Capture the cell that displays the provided text and extract its [X, Y] central coordinate. 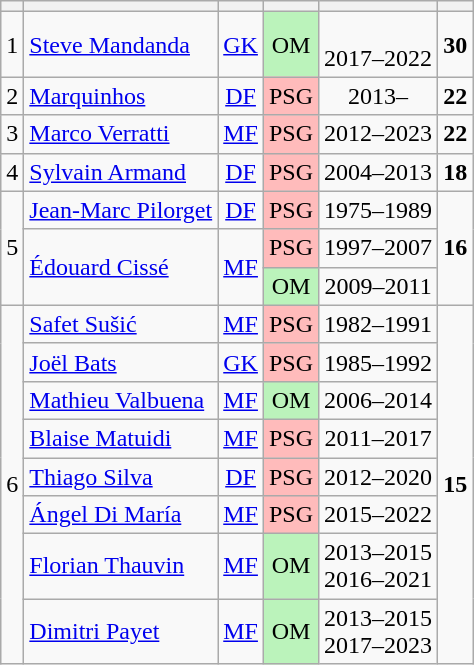
4 [12, 172]
18 [456, 172]
5 [12, 248]
Ángel Di María [121, 515]
3 [12, 134]
30 [456, 44]
Joël Bats [121, 362]
1985–1992 [378, 362]
2012–2020 [378, 477]
2013–20152017–2023 [378, 632]
2004–2013 [378, 172]
15 [456, 484]
Marco Verratti [121, 134]
Édouard Cissé [121, 267]
2006–2014 [378, 400]
Steve Mandanda [121, 44]
2009–2011 [378, 286]
1997–2007 [378, 248]
Dimitri Payet [121, 632]
1982–1991 [378, 324]
2015–2022 [378, 515]
Blaise Matuidi [121, 438]
Jean-Marc Pilorget [121, 210]
Safet Sušić [121, 324]
1975–1989 [378, 210]
Marquinhos [121, 96]
Florian Thauvin [121, 566]
Thiago Silva [121, 477]
Mathieu Valbuena [121, 400]
2013–20152016–2021 [378, 566]
2017–2022 [378, 44]
16 [456, 248]
2011–2017 [378, 438]
2013– [378, 96]
2 [12, 96]
Sylvain Armand [121, 172]
2012–2023 [378, 134]
1 [12, 44]
6 [12, 484]
